Extract the (x, y) coordinate from the center of the cell holding the provided text.  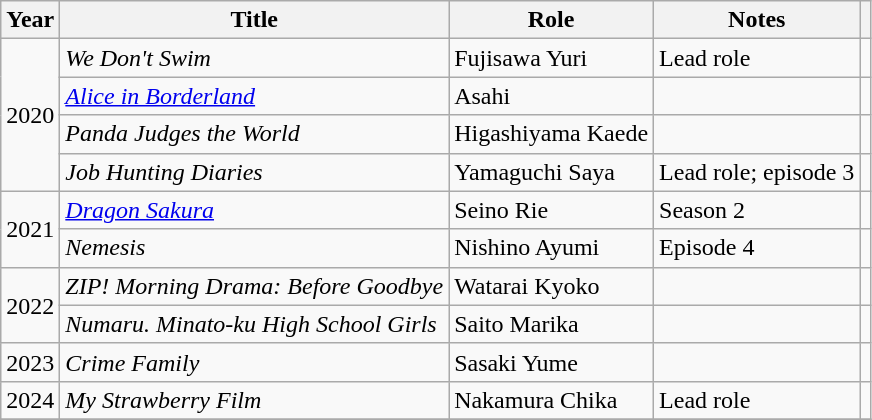
My Strawberry Film (254, 400)
Higashiyama Kaede (552, 134)
Watarai Kyoko (552, 286)
2021 (30, 229)
Saito Marika (552, 324)
Nishino Ayumi (552, 248)
ZIP! Morning Drama: Before Goodbye (254, 286)
Nemesis (254, 248)
Year (30, 20)
Lead role; episode 3 (757, 172)
Job Hunting Diaries (254, 172)
Sasaki Yume (552, 362)
Title (254, 20)
Asahi (552, 96)
Crime Family (254, 362)
We Don't Swim (254, 58)
Notes (757, 20)
Panda Judges the World (254, 134)
2020 (30, 115)
Dragon Sakura (254, 210)
Nakamura Chika (552, 400)
2023 (30, 362)
Seino Rie (552, 210)
Season 2 (757, 210)
Alice in Borderland (254, 96)
Episode 4 (757, 248)
Numaru. Minato-ku High School Girls (254, 324)
2022 (30, 305)
Fujisawa Yuri (552, 58)
Role (552, 20)
2024 (30, 400)
Yamaguchi Saya (552, 172)
